Identify which cell holds the provided text, then report its (x, y) central coordinate. 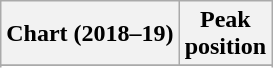
Peakposition (225, 34)
Chart (2018–19) (90, 34)
